Locate the cell with the specified text and output its (X, Y) center coordinate. 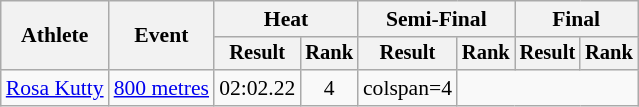
4 (329, 88)
02:02.22 (257, 88)
800 metres (162, 88)
Rosa Kutty (55, 88)
Final (576, 19)
Semi-Final (436, 19)
Athlete (55, 36)
Heat (286, 19)
colspan=4 (408, 88)
Event (162, 36)
